From the cell containing the given text, extract its center point as (x, y) coordinate. 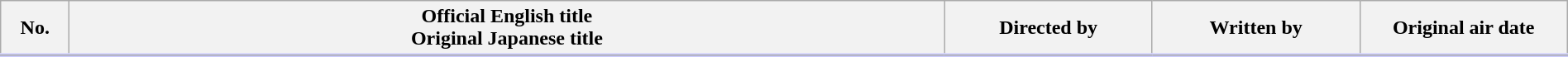
Directed by (1049, 28)
Official English titleOriginal Japanese title (507, 28)
Written by (1255, 28)
Original air date (1464, 28)
No. (35, 28)
